Output the [x, y] coordinate of the center of the cell containing the given text.  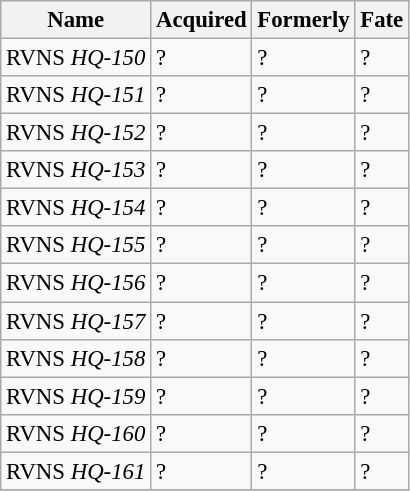
Name [76, 20]
RVNS HQ-150 [76, 58]
RVNS HQ-156 [76, 283]
RVNS HQ-158 [76, 358]
Acquired [202, 20]
RVNS HQ-153 [76, 170]
Fate [382, 20]
RVNS HQ-161 [76, 471]
RVNS HQ-151 [76, 95]
RVNS HQ-160 [76, 433]
RVNS HQ-155 [76, 245]
RVNS HQ-152 [76, 133]
RVNS HQ-159 [76, 396]
Formerly [304, 20]
RVNS HQ-154 [76, 208]
RVNS HQ-157 [76, 321]
